Provide the (X, Y) coordinate of the cell's center where the given text is located.  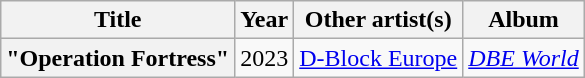
DBE World (524, 58)
2023 (264, 58)
D-Block Europe (378, 58)
"Operation Fortress" (118, 58)
Album (524, 20)
Year (264, 20)
Title (118, 20)
Other artist(s) (378, 20)
